Return the [X, Y] coordinate for the center point of the cell that contains the specified text.  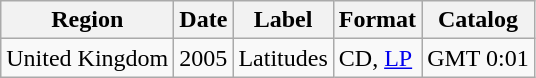
Region [88, 20]
2005 [204, 58]
Label [283, 20]
Catalog [478, 20]
GMT 0:01 [478, 58]
Format [377, 20]
United Kingdom [88, 58]
Date [204, 20]
CD, LP [377, 58]
Latitudes [283, 58]
